For the text-containing cell, return its midpoint in [X, Y] coordinate format. 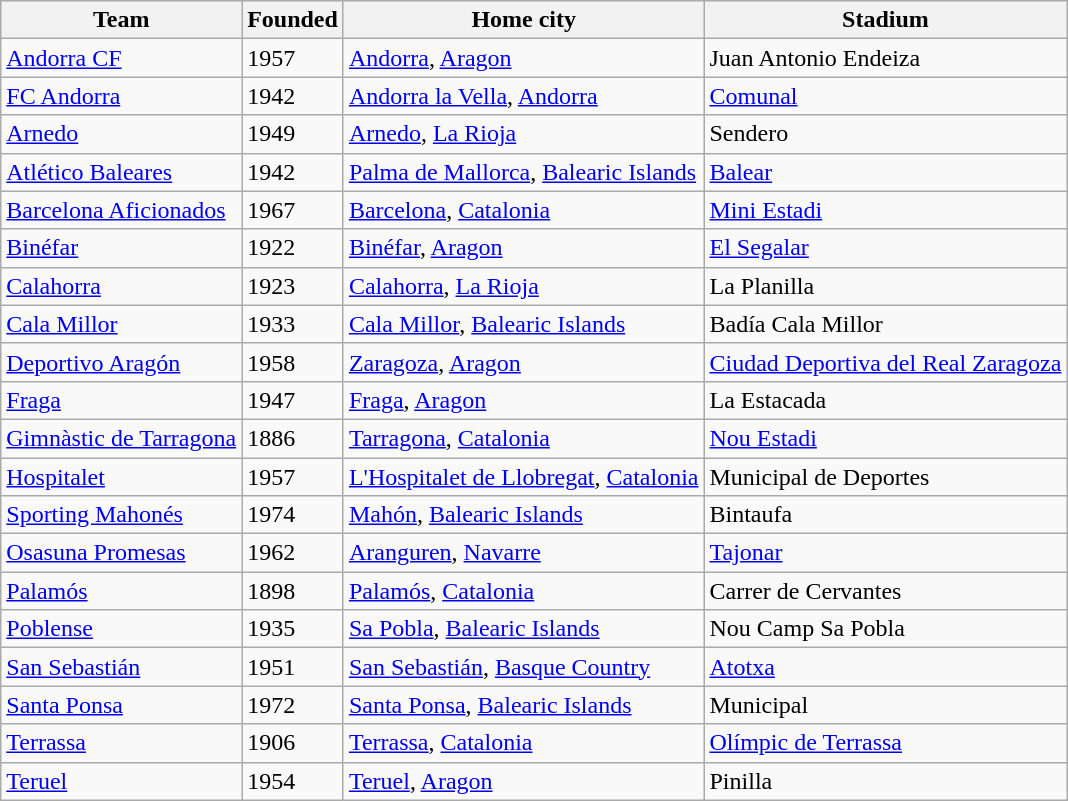
Atotxa [886, 667]
Carrer de Cervantes [886, 591]
Gimnàstic de Tarragona [122, 438]
Pinilla [886, 781]
Juan Antonio Endeiza [886, 58]
1933 [293, 324]
Comunal [886, 96]
Teruel [122, 781]
1898 [293, 591]
Arnedo [122, 134]
FC Andorra [122, 96]
Hospitalet [122, 477]
Calahorra [122, 286]
El Segalar [886, 248]
Binéfar, Aragon [524, 248]
Arnedo, La Rioja [524, 134]
Founded [293, 20]
Barcelona Aficionados [122, 210]
Calahorra, La Rioja [524, 286]
Palma de Mallorca, Balearic Islands [524, 172]
1967 [293, 210]
1958 [293, 362]
Andorra CF [122, 58]
Cala Millor [122, 324]
Cala Millor, Balearic Islands [524, 324]
Bintaufa [886, 515]
1906 [293, 743]
Aranguren, Navarre [524, 553]
Poblense [122, 629]
San Sebastián, Basque Country [524, 667]
1947 [293, 400]
1972 [293, 705]
Santa Ponsa, Balearic Islands [524, 705]
Nou Camp Sa Pobla [886, 629]
Sendero [886, 134]
Palamós, Catalonia [524, 591]
Badía Cala Millor [886, 324]
Fraga [122, 400]
La Planilla [886, 286]
Balear [886, 172]
Andorra la Vella, Andorra [524, 96]
Team [122, 20]
Barcelona, Catalonia [524, 210]
Home city [524, 20]
Ciudad Deportiva del Real Zaragoza [886, 362]
Palamós [122, 591]
Deportivo Aragón [122, 362]
Municipal [886, 705]
1922 [293, 248]
Sa Pobla, Balearic Islands [524, 629]
Fraga, Aragon [524, 400]
Terrassa [122, 743]
1954 [293, 781]
Olímpic de Terrassa [886, 743]
La Estacada [886, 400]
Nou Estadi [886, 438]
Santa Ponsa [122, 705]
Mini Estadi [886, 210]
Andorra, Aragon [524, 58]
Municipal de Deportes [886, 477]
Terrassa, Catalonia [524, 743]
1935 [293, 629]
1923 [293, 286]
Zaragoza, Aragon [524, 362]
Binéfar [122, 248]
Tarragona, Catalonia [524, 438]
1886 [293, 438]
Tajonar [886, 553]
L'Hospitalet de Llobregat, Catalonia [524, 477]
San Sebastián [122, 667]
1951 [293, 667]
Teruel, Aragon [524, 781]
Stadium [886, 20]
1949 [293, 134]
1974 [293, 515]
1962 [293, 553]
Mahón, Balearic Islands [524, 515]
Sporting Mahonés [122, 515]
Osasuna Promesas [122, 553]
Atlético Baleares [122, 172]
